Provide the (X, Y) coordinate of the cell's center where the given text is located.  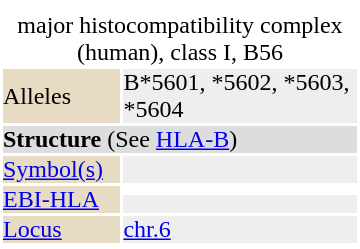
EBI-HLA (62, 200)
Symbol(s) (62, 170)
chr.6 (240, 230)
Alleles (62, 96)
Locus (62, 230)
Structure (See HLA-B) (180, 140)
B*5601, *5602, *5603, *5604 (240, 96)
major histocompatibility complex (human), class I, B56 (180, 39)
